Pinpoint the cell where the given text exists, returning its [X, Y] midpoint coordinate. 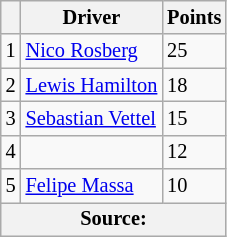
Lewis Hamilton [92, 85]
2 [11, 85]
Driver [92, 17]
Points [194, 17]
Nico Rosberg [92, 51]
12 [194, 152]
1 [11, 51]
5 [11, 186]
4 [11, 152]
25 [194, 51]
18 [194, 85]
Sebastian Vettel [92, 118]
15 [194, 118]
10 [194, 186]
Source: [114, 219]
Felipe Massa [92, 186]
3 [11, 118]
